Search for the cell housing the specified text and yield its [X, Y] center coordinate. 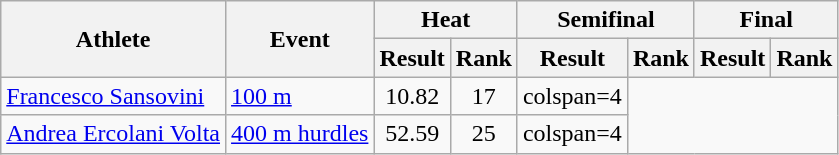
25 [484, 134]
Final [766, 20]
Heat [446, 20]
Francesco Sansovini [114, 96]
400 m hurdles [300, 134]
52.59 [412, 134]
100 m [300, 96]
Athlete [114, 39]
Event [300, 39]
Semifinal [606, 20]
10.82 [412, 96]
Andrea Ercolani Volta [114, 134]
17 [484, 96]
